Find where the given text appears and provide that cell's center as [X, Y] coordinate. 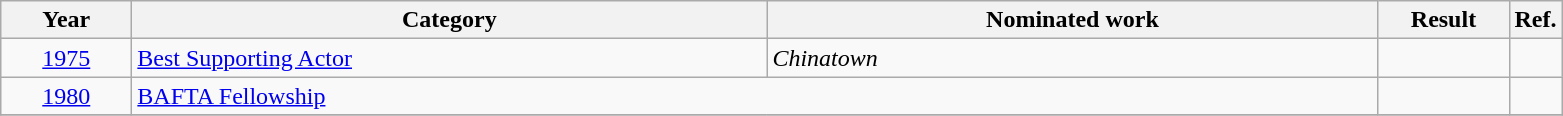
1980 [66, 96]
1975 [66, 58]
Best Supporting Actor [450, 58]
Category [450, 20]
Year [66, 20]
Result [1444, 20]
Ref. [1536, 20]
Chinatown [1072, 58]
Nominated work [1072, 20]
BAFTA Fellowship [755, 96]
